Scan for the cell matching the given text and deliver its (x, y) coordinate at center. 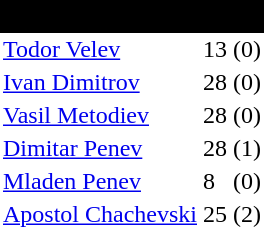
Vasil Metodiev (100, 116)
Mladen Penev (100, 182)
(1) (247, 148)
Dimitar Penev (100, 148)
Defenders (132, 16)
Todor Velev (100, 50)
13 (215, 50)
Ivan Dimitrov (100, 82)
8 (215, 182)
